Provide the [x, y] coordinate of the cell's center where the given text is located.  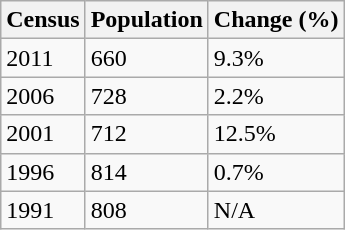
N/A [276, 210]
9.3% [276, 58]
660 [146, 58]
1991 [43, 210]
728 [146, 96]
808 [146, 210]
2006 [43, 96]
Population [146, 20]
2.2% [276, 96]
Change (%) [276, 20]
1996 [43, 172]
0.7% [276, 172]
12.5% [276, 134]
712 [146, 134]
814 [146, 172]
Census [43, 20]
2011 [43, 58]
2001 [43, 134]
